Provide the (x, y) coordinate of the cell's center where the given text is located.  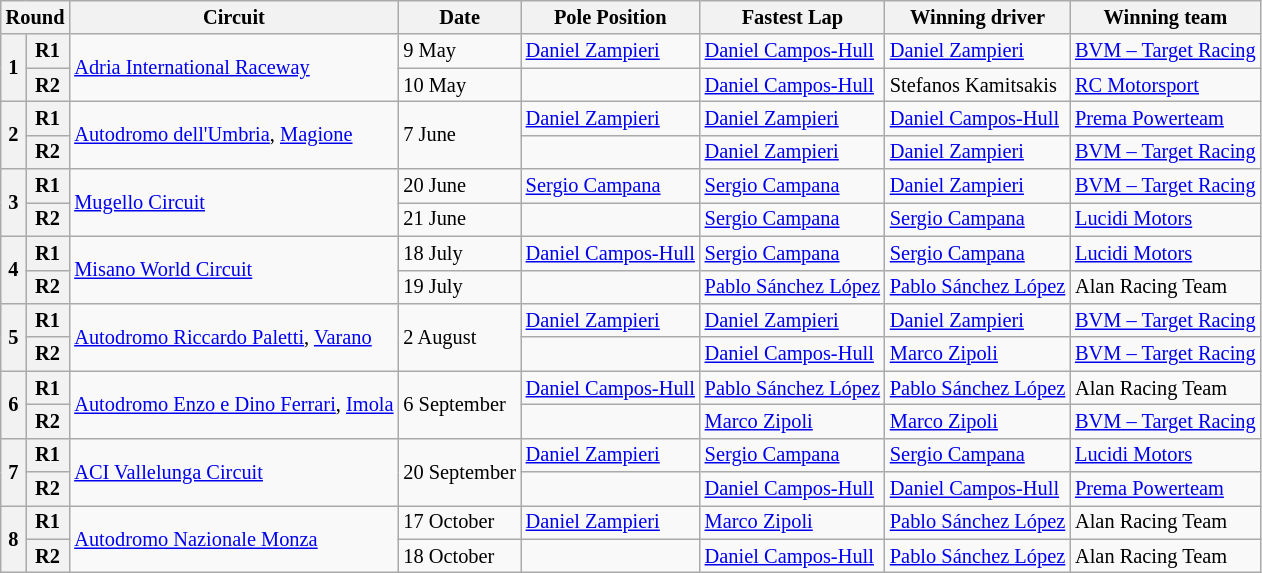
RC Motorsport (1165, 85)
Date (459, 17)
Autodromo dell'Umbria, Magione (234, 134)
Winning team (1165, 17)
21 June (459, 219)
8 (14, 538)
18 July (459, 253)
Round (36, 17)
2 (14, 134)
9 May (459, 51)
ACI Vallelunga Circuit (234, 472)
Circuit (234, 17)
1 (14, 68)
Misano World Circuit (234, 270)
10 May (459, 85)
6 September (459, 404)
Autodromo Riccardo Paletti, Varano (234, 336)
7 June (459, 134)
20 June (459, 186)
2 August (459, 336)
Autodromo Nazionale Monza (234, 538)
4 (14, 270)
Mugello Circuit (234, 202)
Pole Position (610, 17)
Autodromo Enzo e Dino Ferrari, Imola (234, 404)
6 (14, 404)
Stefanos Kamitsakis (978, 85)
5 (14, 336)
7 (14, 472)
Adria International Raceway (234, 68)
3 (14, 202)
19 July (459, 287)
17 October (459, 522)
18 October (459, 556)
20 September (459, 472)
Fastest Lap (792, 17)
Winning driver (978, 17)
